From the cell containing the given text, extract its center point as (x, y) coordinate. 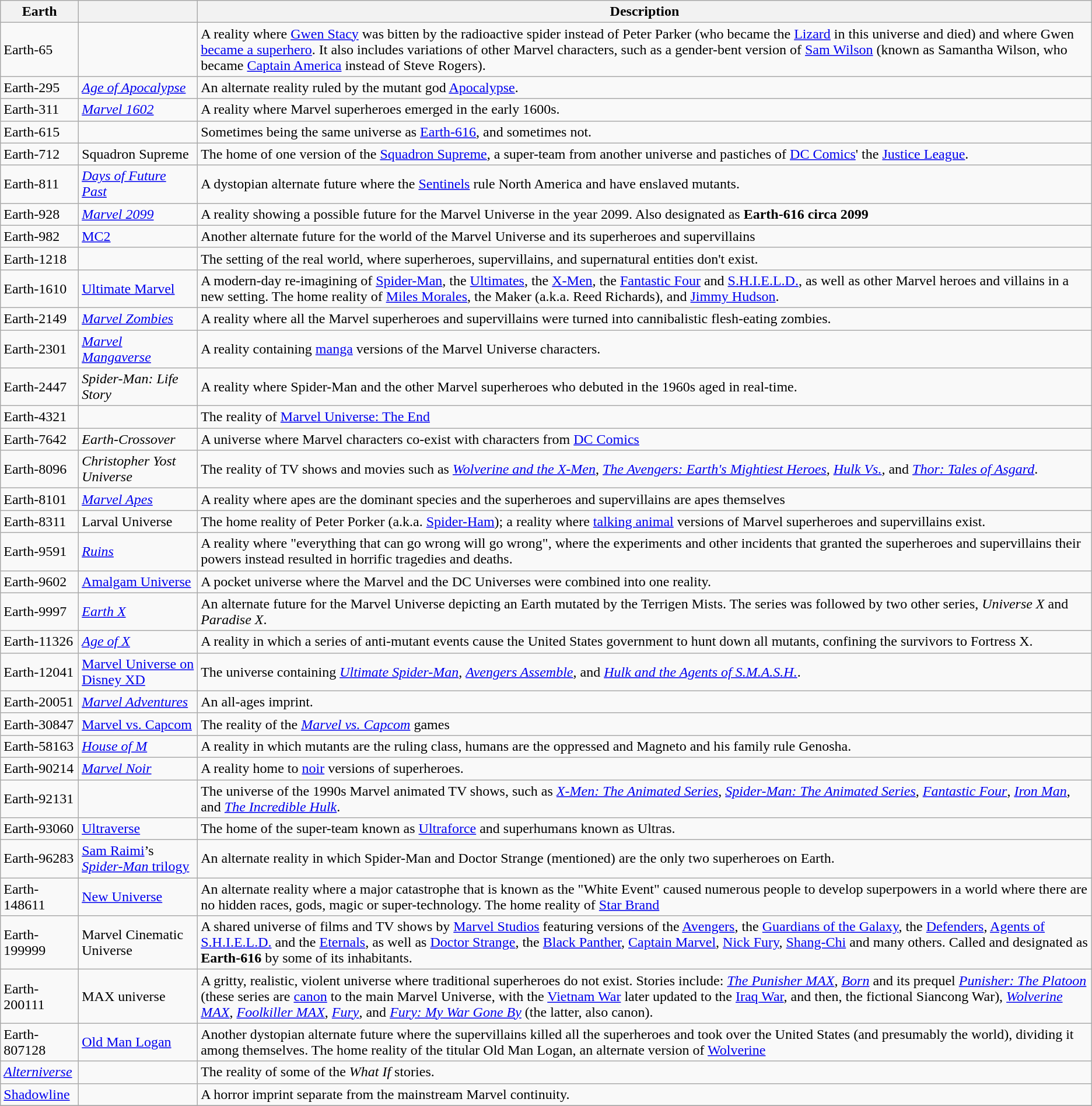
An alternate reality in which Spider-Man and Doctor Strange (mentioned) are the only two superheroes on Earth. (645, 859)
Earth-982 (40, 236)
Christopher Yost Universe (138, 469)
Earth X (138, 611)
Earth-148611 (40, 897)
Age of X (138, 642)
Earth-2149 (40, 318)
Alterniverse (40, 1072)
Earth-811 (40, 184)
Old Man Logan (138, 1042)
Earth (40, 12)
Marvel Noir (138, 768)
A reality where all the Marvel superheroes and supervillains were turned into cannibalistic flesh-eating zombies. (645, 318)
Earth-1610 (40, 288)
A reality where Spider-Man and the other Marvel superheroes who debuted in the 1960s aged in real-time. (645, 387)
A universe where Marvel characters co-exist with characters from DC Comics (645, 439)
A reality in which a series of anti-mutant events cause the United States government to hunt down all mutants, confining the survivors to Fortress X. (645, 642)
The home of one version of the Squadron Supreme, a super-team from another universe and pastiches of DC Comics' the Justice League. (645, 154)
Earth-20051 (40, 702)
Amalgam Universe (138, 582)
Earth-807128 (40, 1042)
The reality of some of the What If stories. (645, 1072)
Earth-12041 (40, 672)
Sam Raimi’s Spider-Man trilogy (138, 859)
Earth-65 (40, 50)
Earth-928 (40, 214)
Sometimes being the same universe as Earth-616, and sometimes not. (645, 132)
A reality where Marvel superheroes emerged in the early 1600s. (645, 110)
Earth-8101 (40, 499)
Squadron Supreme (138, 154)
Earth-11326 (40, 642)
A reality containing manga versions of the Marvel Universe characters. (645, 349)
Earth-8311 (40, 521)
The reality of TV shows and movies such as Wolverine and the X-Men, The Avengers: Earth's Mightiest Heroes, Hulk Vs., and Thor: Tales of Asgard. (645, 469)
Description (645, 12)
Days of Future Past (138, 184)
The universe containing Ultimate Spider-Man, Avengers Assemble, and Hulk and the Agents of S.M.A.S.H.. (645, 672)
A reality home to noir versions of superheroes. (645, 768)
Earth-92131 (40, 798)
Earth-9602 (40, 582)
Shadowline (40, 1094)
Earth-93060 (40, 829)
The home reality of Peter Porker (a.k.a. Spider-Ham); a reality where talking animal versions of Marvel superheroes and supervillains exist. (645, 521)
Spider-Man: Life Story (138, 387)
Earth-615 (40, 132)
Earth-1218 (40, 258)
House of M (138, 746)
Earth-58163 (40, 746)
Earth-30847 (40, 724)
A horror imprint separate from the mainstream Marvel continuity. (645, 1094)
Marvel 1602 (138, 110)
Earth-4321 (40, 417)
Marvel Mangaverse (138, 349)
Another alternate future for the world of the Marvel Universe and its superheroes and supervillains (645, 236)
Earth-Crossover (138, 439)
Marvel 2099 (138, 214)
The home of the super-team known as Ultraforce and superhumans known as Ultras. (645, 829)
Earth-96283 (40, 859)
A reality showing a possible future for the Marvel Universe in the year 2099. Also designated as Earth-616 circa 2099 (645, 214)
Age of Apocalypse (138, 87)
Earth-9997 (40, 611)
Ultimate Marvel (138, 288)
Earth-2447 (40, 387)
Marvel Universe on Disney XD (138, 672)
An alternate reality ruled by the mutant god Apocalypse. (645, 87)
Earth-8096 (40, 469)
Marvel Cinematic Universe (138, 943)
A pocket universe where the Marvel and the DC Universes were combined into one reality. (645, 582)
A dystopian alternate future where the Sentinels rule North America and have enslaved mutants. (645, 184)
New Universe (138, 897)
Marvel vs. Capcom (138, 724)
Earth-2301 (40, 349)
MAX universe (138, 996)
The setting of the real world, where superheroes, supervillains, and supernatural entities don't exist. (645, 258)
A reality in which mutants are the ruling class, humans are the oppressed and Magneto and his family rule Genosha. (645, 746)
The reality of the Marvel vs. Capcom games (645, 724)
The reality of Marvel Universe: The End (645, 417)
Marvel Apes (138, 499)
Larval Universe (138, 521)
Earth-9591 (40, 552)
Earth-90214 (40, 768)
Earth-311 (40, 110)
Ruins (138, 552)
Marvel Adventures (138, 702)
Marvel Zombies (138, 318)
Earth-199999 (40, 943)
MC2 (138, 236)
An all-ages imprint. (645, 702)
Earth-200111 (40, 996)
A reality where apes are the dominant species and the superheroes and supervillains are apes themselves (645, 499)
Earth-295 (40, 87)
Earth-7642 (40, 439)
Ultraverse (138, 829)
Earth-712 (40, 154)
